Find where the given text appears and provide that cell's center as [x, y] coordinate. 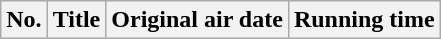
No. [24, 20]
Running time [364, 20]
Title [76, 20]
Original air date [198, 20]
